Detect which cell encompasses the target text, then output its [x, y] center coordinate. 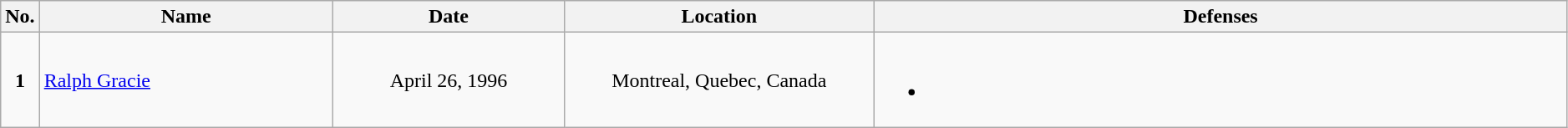
No. [20, 17]
Defenses [1220, 17]
Name [185, 17]
Ralph Gracie [185, 80]
Location [719, 17]
Montreal, Quebec, Canada [719, 80]
Date [448, 17]
April 26, 1996 [448, 80]
1 [20, 80]
